Determine the (X, Y) coordinate at the center of the cell enclosing the given text.  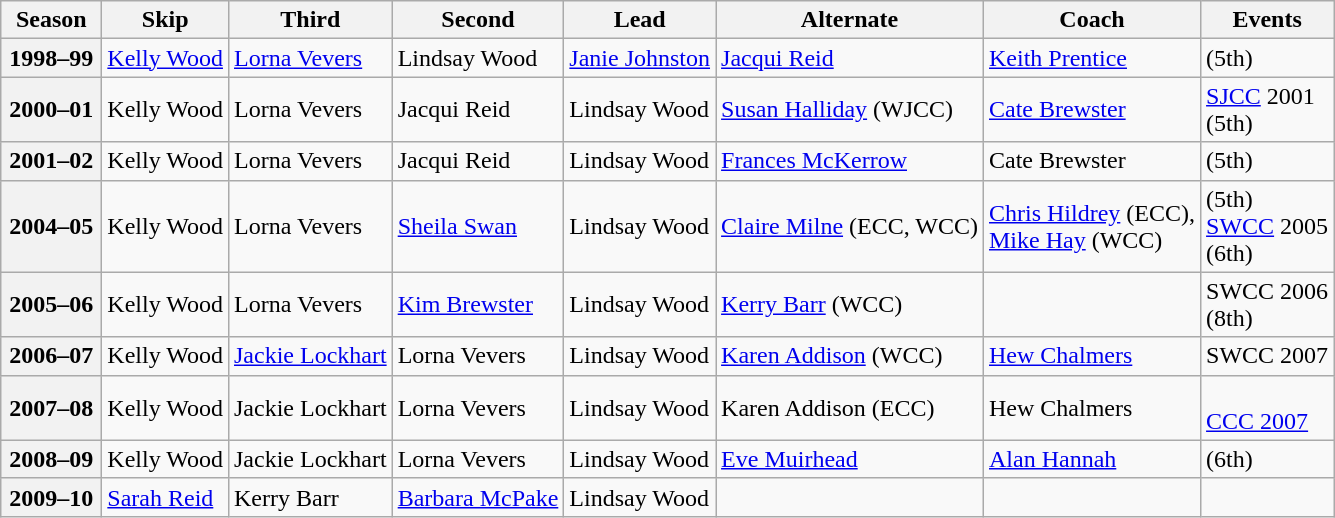
Karen Addison (WCC) (850, 356)
Lead (640, 20)
Janie Johnston (640, 58)
CCC 2007 (1268, 408)
(6th) (1268, 459)
Sarah Reid (166, 497)
Season (52, 20)
2009–10 (52, 497)
Sheila Swan (478, 226)
(5th)SWCC 2005 (6th) (1268, 226)
2008–09 (52, 459)
SJCC 2001 (5th) (1268, 110)
Eve Muirhead (850, 459)
Claire Milne (ECC, WCC) (850, 226)
Third (310, 20)
Coach (1092, 20)
Alan Hannah (1092, 459)
1998–99 (52, 58)
Kerry Barr (WCC) (850, 304)
2007–08 (52, 408)
2005–06 (52, 304)
Events (1268, 20)
Keith Prentice (1092, 58)
Chris Hildrey (ECC),Mike Hay (WCC) (1092, 226)
Second (478, 20)
Susan Halliday (WJCC) (850, 110)
Skip (166, 20)
Frances McKerrow (850, 161)
Kerry Barr (310, 497)
Karen Addison (ECC) (850, 408)
Kim Brewster (478, 304)
Barbara McPake (478, 497)
SWCC 2007 (1268, 356)
2006–07 (52, 356)
2000–01 (52, 110)
2001–02 (52, 161)
2004–05 (52, 226)
SWCC 2006 (8th) (1268, 304)
Alternate (850, 20)
